Pinpoint the cell where the given text exists, returning its (X, Y) midpoint coordinate. 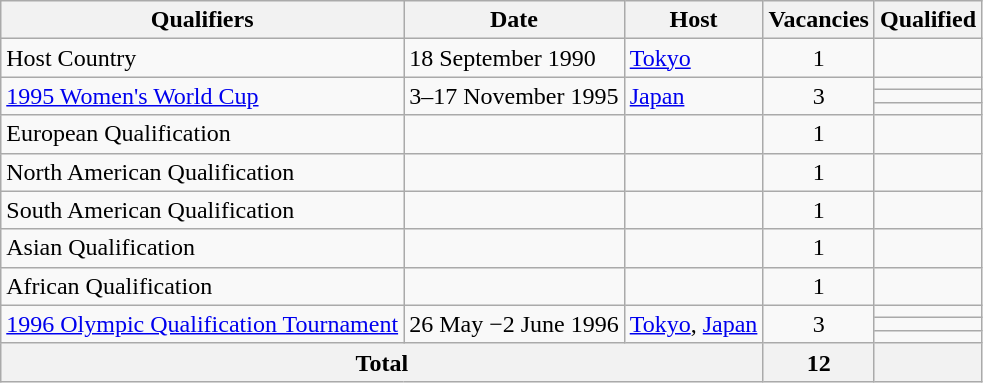
North American Qualification (202, 172)
Vacancies (819, 20)
European Qualification (202, 134)
Tokyo, Japan (694, 324)
26 May −2 June 1996 (514, 324)
1996 Olympic Qualification Tournament (202, 324)
Date (514, 20)
12 (819, 362)
Qualified (928, 20)
18 September 1990 (514, 58)
Japan (694, 96)
3–17 November 1995 (514, 96)
African Qualification (202, 286)
Asian Qualification (202, 248)
Host (694, 20)
Qualifiers (202, 20)
South American Qualification (202, 210)
Host Country (202, 58)
1995 Women's World Cup (202, 96)
Total (382, 362)
Tokyo (694, 58)
